From the cell containing the given text, extract its center point as (X, Y) coordinate. 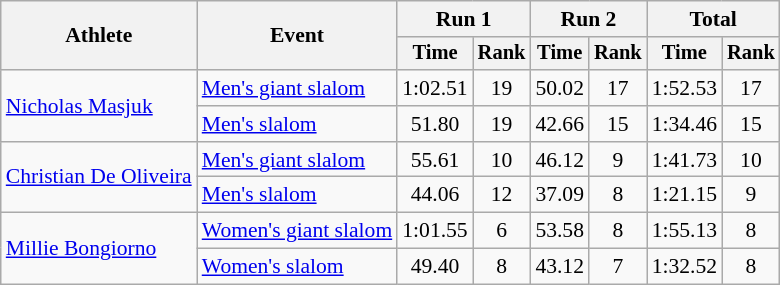
1:41.73 (684, 160)
1:55.13 (684, 231)
44.06 (434, 195)
Millie Bongiorno (99, 248)
Athlete (99, 36)
Christian De Oliveira (99, 178)
6 (502, 231)
12 (502, 195)
53.58 (560, 231)
7 (618, 267)
43.12 (560, 267)
46.12 (560, 160)
Event (298, 36)
1:52.53 (684, 88)
1:01.55 (434, 231)
Women's slalom (298, 267)
51.80 (434, 124)
1:02.51 (434, 88)
Women's giant slalom (298, 231)
Nicholas Masjuk (99, 106)
Run 2 (588, 19)
55.61 (434, 160)
1:32.52 (684, 267)
37.09 (560, 195)
50.02 (560, 88)
Total (714, 19)
1:21.15 (684, 195)
Run 1 (464, 19)
49.40 (434, 267)
1:34.46 (684, 124)
42.66 (560, 124)
